Scan for the cell matching the given text and deliver its (X, Y) coordinate at center. 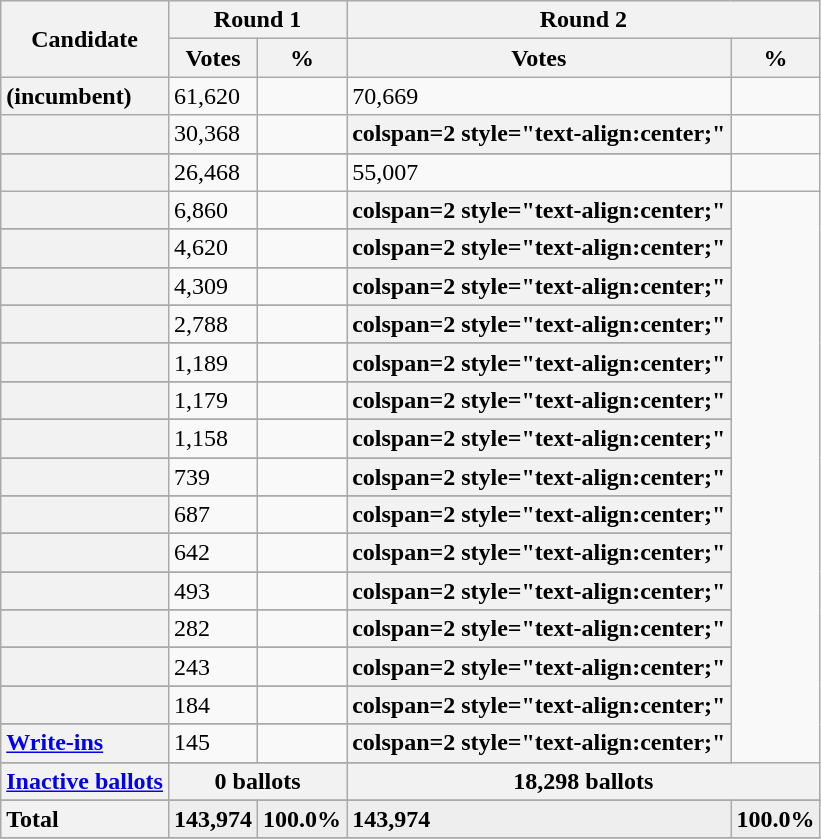
18,298 ballots (584, 781)
Total (85, 819)
282 (212, 629)
642 (212, 553)
1,189 (212, 362)
0 ballots (257, 781)
4,309 (212, 286)
Inactive ballots (85, 781)
30,368 (212, 134)
687 (212, 515)
Write-ins (85, 743)
184 (212, 705)
145 (212, 743)
1,158 (212, 438)
(incumbent) (85, 96)
61,620 (212, 96)
6,860 (212, 210)
739 (212, 477)
243 (212, 667)
Candidate (85, 39)
493 (212, 591)
Round 2 (584, 20)
55,007 (539, 172)
4,620 (212, 248)
1,179 (212, 400)
Round 1 (257, 20)
70,669 (539, 96)
26,468 (212, 172)
2,788 (212, 324)
